Search for the cell housing the specified text and yield its [X, Y] center coordinate. 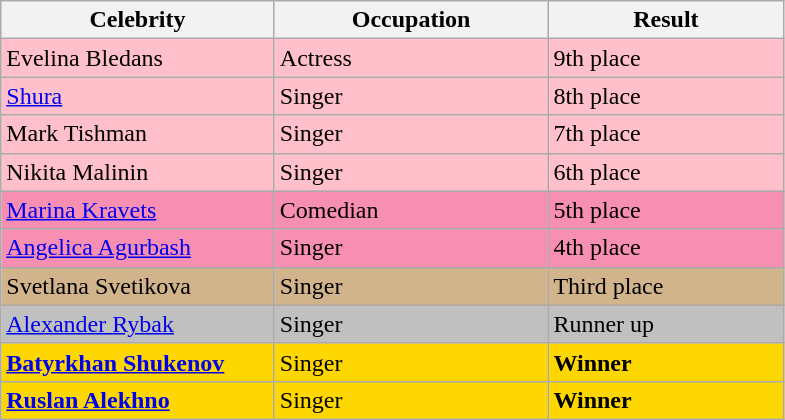
Result [666, 20]
7th place [666, 134]
5th place [666, 210]
Evelina Bledans [138, 58]
8th place [666, 96]
Shura [138, 96]
Celebrity [138, 20]
Marina Kravets [138, 210]
Third place [666, 286]
9th place [666, 58]
Svetlana Svetikova [138, 286]
Comedian [411, 210]
4th place [666, 248]
Batyrkhan Shukenov [138, 362]
Angelica Agurbash [138, 248]
Actress [411, 58]
Mark Tishman [138, 134]
Ruslan Alekhno [138, 400]
Alexander Rybak [138, 324]
Nikita Malinin [138, 172]
Runner up [666, 324]
6th place [666, 172]
Occupation [411, 20]
